Extract the [X, Y] coordinate from the center of the cell holding the provided text.  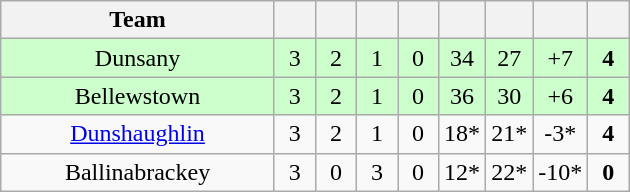
18* [462, 134]
12* [462, 172]
-10* [560, 172]
34 [462, 58]
Dunshaughlin [138, 134]
36 [462, 96]
Team [138, 20]
Ballinabrackey [138, 172]
-3* [560, 134]
Bellewstown [138, 96]
+7 [560, 58]
22* [510, 172]
Dunsany [138, 58]
27 [510, 58]
+6 [560, 96]
30 [510, 96]
21* [510, 134]
